Output the (x, y) coordinate of the center of the cell containing the given text.  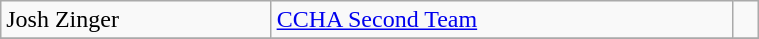
CCHA Second Team (502, 20)
Josh Zinger (136, 20)
